For the text-containing cell, return its midpoint in [x, y] coordinate format. 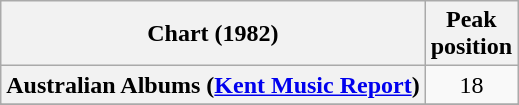
18 [471, 85]
Peakposition [471, 34]
Chart (1982) [213, 34]
Australian Albums (Kent Music Report) [213, 85]
